Provide the [X, Y] coordinate of the cell's center where the given text is located.  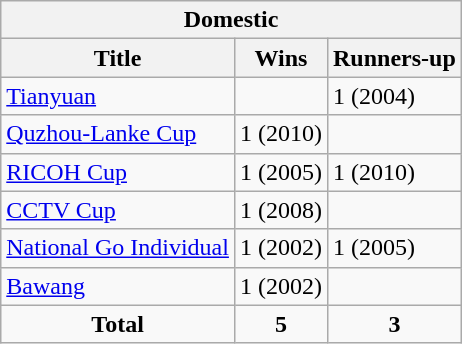
Domestic [232, 20]
1 (2004) [394, 96]
CCTV Cup [118, 210]
Runners-up [394, 58]
Total [118, 324]
1 (2008) [280, 210]
Quzhou-Lanke Cup [118, 134]
3 [394, 324]
Bawang [118, 286]
Title [118, 58]
National Go Individual [118, 248]
Tianyuan [118, 96]
5 [280, 324]
Wins [280, 58]
RICOH Cup [118, 172]
